From the cell containing the given text, extract its center point as (x, y) coordinate. 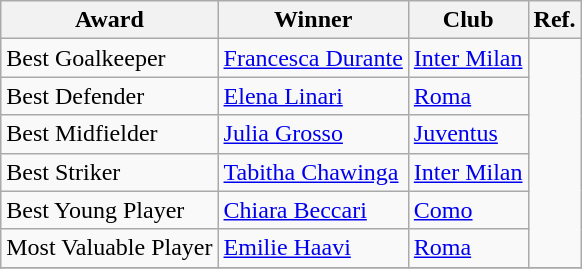
Francesca Durante (313, 58)
Best Goalkeeper (110, 58)
Best Striker (110, 172)
Best Defender (110, 96)
Julia Grosso (313, 134)
Winner (313, 20)
Most Valuable Player (110, 248)
Best Midfielder (110, 134)
Juventus (468, 134)
Award (110, 20)
Chiara Beccari (313, 210)
Club (468, 20)
Tabitha Chawinga (313, 172)
Elena Linari (313, 96)
Emilie Haavi (313, 248)
Best Young Player (110, 210)
Ref. (554, 20)
Como (468, 210)
